Determine the (x, y) coordinate at the center of the cell enclosing the given text.  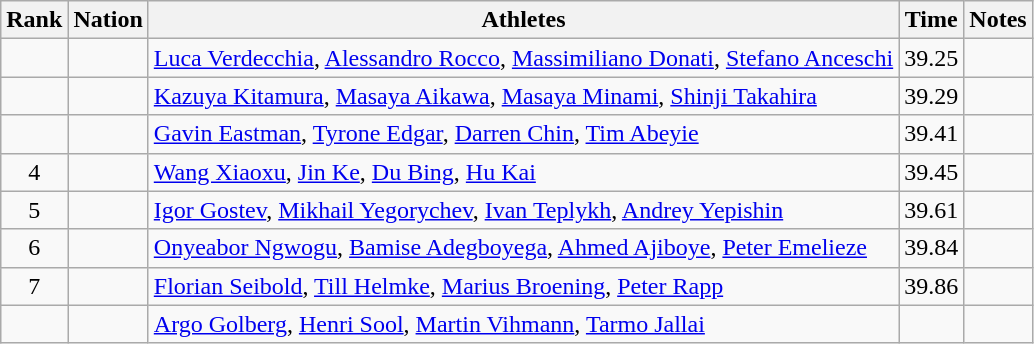
6 (34, 248)
Rank (34, 20)
39.61 (932, 210)
39.29 (932, 96)
Gavin Eastman, Tyrone Edgar, Darren Chin, Tim Abeyie (523, 134)
Argo Golberg, Henri Sool, Martin Vihmann, Tarmo Jallai (523, 324)
Athletes (523, 20)
39.45 (932, 172)
Kazuya Kitamura, Masaya Aikawa, Masaya Minami, Shinji Takahira (523, 96)
Nation (108, 20)
5 (34, 210)
7 (34, 286)
39.86 (932, 286)
4 (34, 172)
Notes (998, 20)
Onyeabor Ngwogu, Bamise Adegboyega, Ahmed Ajiboye, Peter Emelieze (523, 248)
39.41 (932, 134)
Igor Gostev, Mikhail Yegorychev, Ivan Teplykh, Andrey Yepishin (523, 210)
Florian Seibold, Till Helmke, Marius Broening, Peter Rapp (523, 286)
Wang Xiaoxu, Jin Ke, Du Bing, Hu Kai (523, 172)
Time (932, 20)
Luca Verdecchia, Alessandro Rocco, Massimiliano Donati, Stefano Anceschi (523, 58)
39.84 (932, 248)
39.25 (932, 58)
